Capture the cell that displays the provided text and extract its [X, Y] central coordinate. 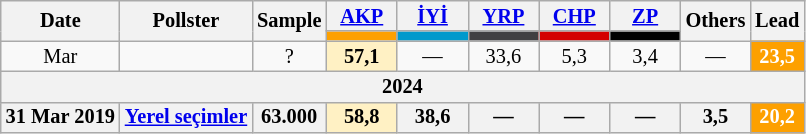
57,1 [362, 56]
31 Mar 2019 [60, 118]
Yerel seçimler [186, 118]
YRP [504, 16]
2024 [402, 86]
AKP [362, 16]
63.000 [289, 118]
Date [60, 20]
33,6 [504, 56]
Lead [777, 20]
ZP [646, 16]
Others [716, 20]
Mar [60, 56]
İYİ [432, 16]
3,5 [716, 118]
Pollster [186, 20]
Sample [289, 20]
5,3 [574, 56]
38,6 [432, 118]
? [289, 56]
20,2 [777, 118]
23,5 [777, 56]
3,4 [646, 56]
58,8 [362, 118]
CHP [574, 16]
